Pinpoint the cell where the given text exists, returning its (x, y) midpoint coordinate. 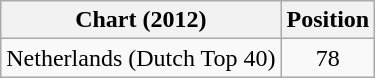
Position (328, 20)
Chart (2012) (141, 20)
Netherlands (Dutch Top 40) (141, 58)
78 (328, 58)
